Return (X, Y) of the center of cell containing provided text 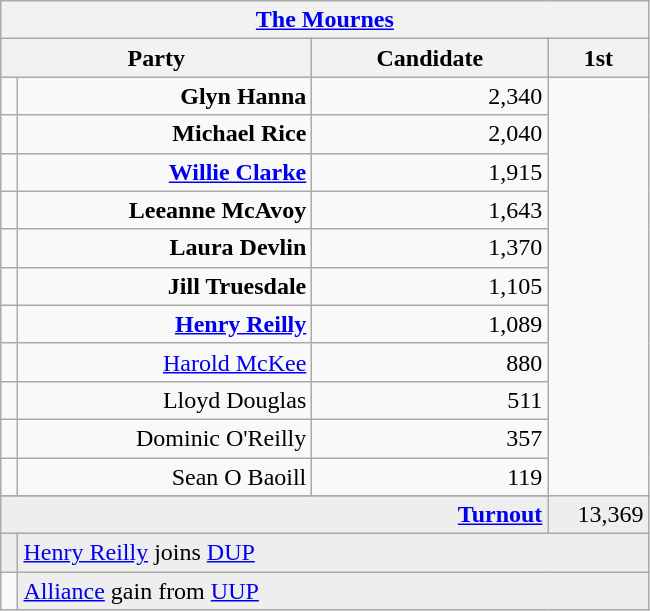
The Mournes (325, 20)
Henry Reilly (165, 324)
Lloyd Douglas (165, 400)
Henry Reilly joins DUP (334, 553)
2,340 (430, 96)
Turnout (274, 515)
2,040 (430, 134)
Jill Truesdale (165, 286)
Alliance gain from UUP (334, 591)
Candidate (430, 58)
Glyn Hanna (165, 96)
1,915 (430, 172)
Michael Rice (165, 134)
Laura Devlin (165, 248)
357 (430, 438)
Harold McKee (165, 362)
1,643 (430, 210)
Party (156, 58)
1,089 (430, 324)
880 (430, 362)
1,105 (430, 286)
511 (430, 400)
1,370 (430, 248)
1st (598, 58)
119 (430, 477)
Leeanne McAvoy (165, 210)
13,369 (598, 515)
Dominic O'Reilly (165, 438)
Sean O Baoill (165, 477)
Willie Clarke (165, 172)
